Capture the cell that displays the provided text and extract its (X, Y) central coordinate. 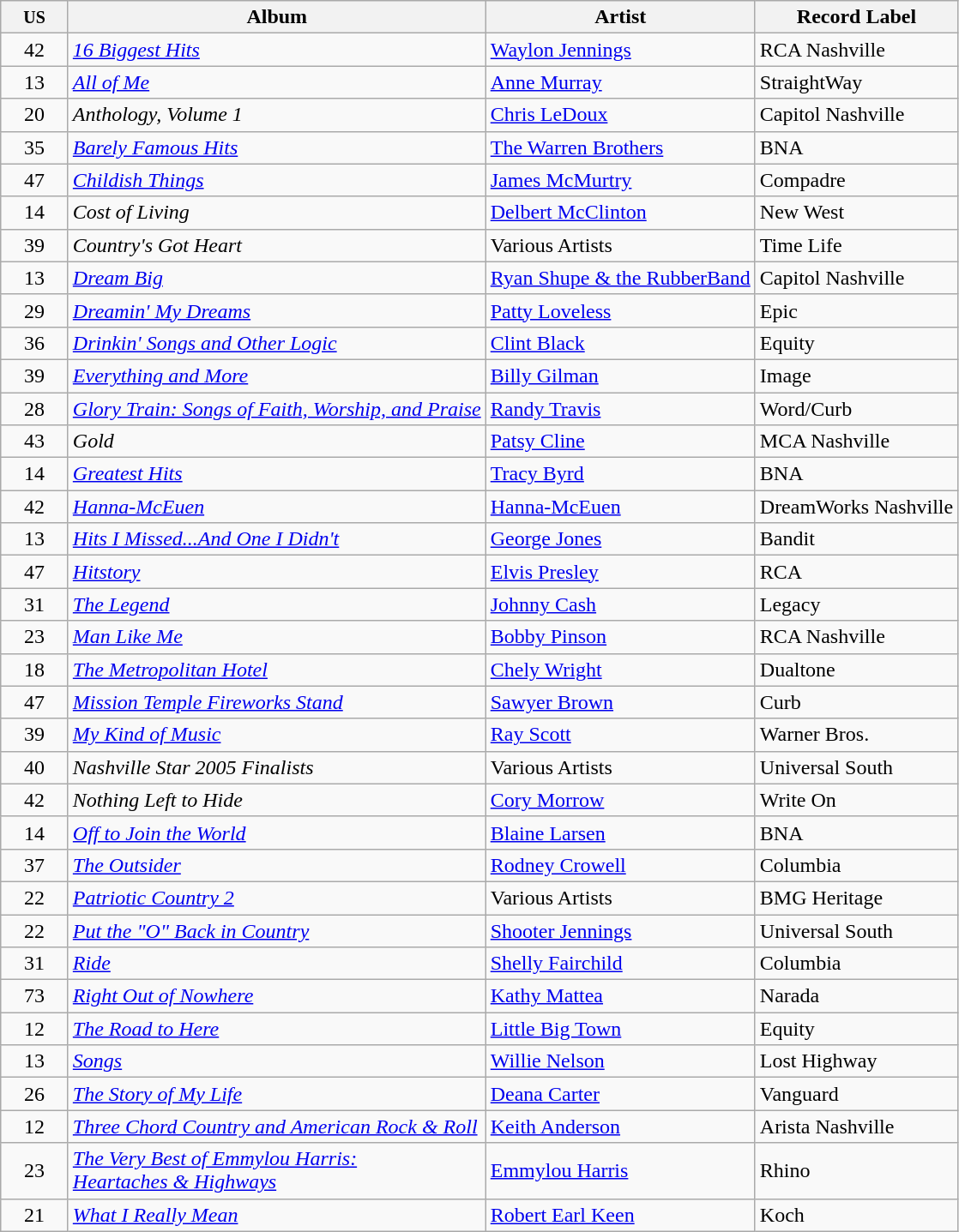
Cost of Living (276, 213)
What I Really Mean (276, 1215)
MCA Nashville (856, 442)
Curb (856, 702)
Bobby Pinson (620, 637)
The Road to Here (276, 1029)
Record Label (856, 17)
Legacy (856, 604)
Robert Earl Keen (620, 1215)
Patriotic Country 2 (276, 898)
Dreamin' My Dreams (276, 310)
Drinkin' Songs and Other Logic (276, 343)
The Metropolitan Hotel (276, 670)
Compadre (856, 180)
Warner Bros. (856, 735)
35 (34, 147)
Man Like Me (276, 637)
26 (34, 1094)
40 (34, 767)
Johnny Cash (620, 604)
Dualtone (856, 670)
Emmylou Harris (620, 1171)
StraightWay (856, 82)
The Legend (276, 604)
Delbert McClinton (620, 213)
Hitstory (276, 572)
Narada (856, 996)
Deana Carter (620, 1094)
The Very Best of Emmylou Harris:Heartaches & Highways (276, 1171)
Arista Nashville (856, 1127)
Artist (620, 17)
Nothing Left to Hide (276, 800)
Image (856, 376)
28 (34, 409)
Little Big Town (620, 1029)
Anthology, Volume 1 (276, 115)
Kathy Mattea (620, 996)
Off to Join the World (276, 832)
20 (34, 115)
Songs (276, 1061)
Hits I Missed...And One I Didn't (276, 539)
Write On (856, 800)
RCA (856, 572)
Chely Wright (620, 670)
Time Life (856, 245)
Billy Gilman (620, 376)
36 (34, 343)
Tracy Byrd (620, 474)
Lost Highway (856, 1061)
Chris LeDoux (620, 115)
Ride (276, 964)
18 (34, 670)
All of Me (276, 82)
Elvis Presley (620, 572)
US (34, 17)
The Story of My Life (276, 1094)
DreamWorks Nashville (856, 507)
Shooter Jennings (620, 930)
21 (34, 1215)
Barely Famous Hits (276, 147)
73 (34, 996)
Glory Train: Songs of Faith, Worship, and Praise (276, 409)
Gold (276, 442)
Nashville Star 2005 Finalists (276, 767)
29 (34, 310)
Everything and More (276, 376)
Clint Black (620, 343)
Greatest Hits (276, 474)
Album (276, 17)
16 Biggest Hits (276, 50)
Keith Anderson (620, 1127)
Ray Scott (620, 735)
Epic (856, 310)
37 (34, 865)
Patty Loveless (620, 310)
Anne Murray (620, 82)
New West (856, 213)
The Outsider (276, 865)
Rhino (856, 1171)
My Kind of Music (276, 735)
Cory Morrow (620, 800)
BMG Heritage (856, 898)
Word/Curb (856, 409)
Three Chord Country and American Rock & Roll (276, 1127)
Dream Big (276, 278)
43 (34, 442)
Patsy Cline (620, 442)
Shelly Fairchild (620, 964)
Sawyer Brown (620, 702)
James McMurtry (620, 180)
Rodney Crowell (620, 865)
Put the "O" Back in Country (276, 930)
Country's Got Heart (276, 245)
George Jones (620, 539)
Bandit (856, 539)
Koch (856, 1215)
Mission Temple Fireworks Stand (276, 702)
Ryan Shupe & the RubberBand (620, 278)
Vanguard (856, 1094)
Right Out of Nowhere (276, 996)
Randy Travis (620, 409)
Willie Nelson (620, 1061)
Childish Things (276, 180)
The Warren Brothers (620, 147)
Blaine Larsen (620, 832)
Waylon Jennings (620, 50)
